Identify which cell holds the provided text, then report its (X, Y) central coordinate. 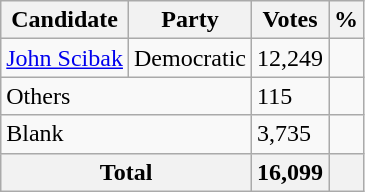
% (346, 20)
115 (290, 96)
Democratic (190, 58)
Others (126, 96)
Candidate (65, 20)
John Scibak (65, 58)
Total (126, 172)
Blank (126, 134)
Votes (290, 20)
Party (190, 20)
16,099 (290, 172)
3,735 (290, 134)
12,249 (290, 58)
